Detect which cell encompasses the target text, then output its [x, y] center coordinate. 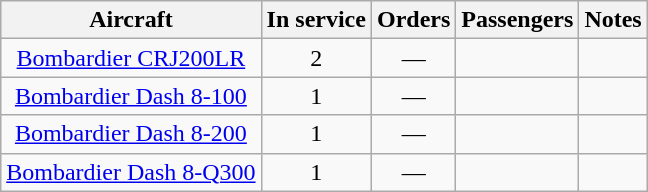
Aircraft [131, 20]
2 [316, 58]
Bombardier Dash 8-100 [131, 96]
Bombardier Dash 8-Q300 [131, 172]
Orders [413, 20]
Bombardier Dash 8-200 [131, 134]
Bombardier CRJ200LR [131, 58]
In service [316, 20]
Notes [613, 20]
Passengers [518, 20]
